From the cell containing the given text, extract its center point as (x, y) coordinate. 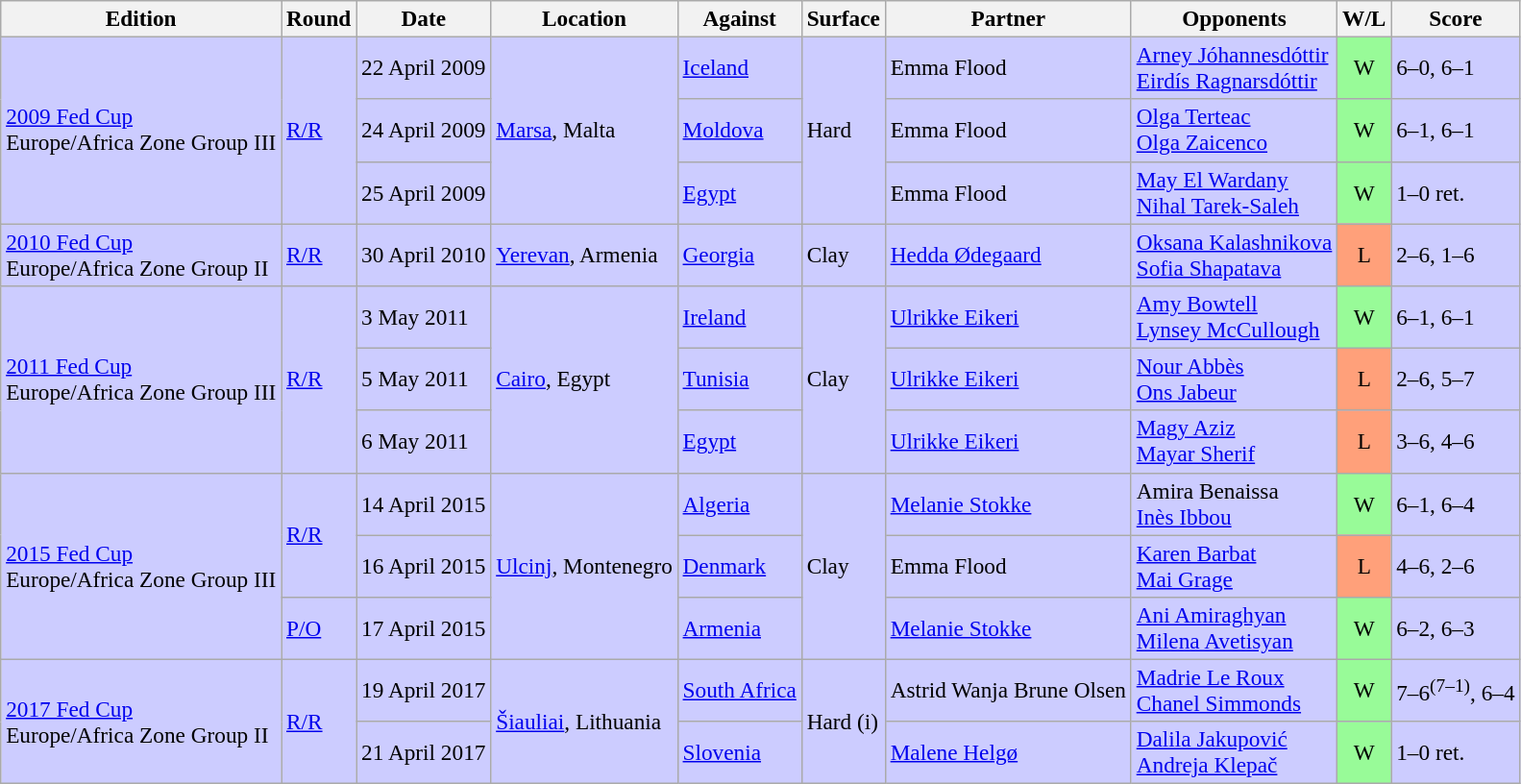
22 April 2009 (424, 67)
3 May 2011 (424, 317)
6–2, 6–3 (1456, 628)
P/O (319, 628)
Georgia (740, 254)
Madrie Le Roux Chanel Simmonds (1234, 690)
2009 Fed Cup Europe/Africa Zone Group III (141, 130)
Denmark (740, 565)
W/L (1364, 18)
Olga Terteac Olga Zaicenco (1234, 131)
Partner (1008, 18)
3–6, 4–6 (1456, 442)
Ulcinj, Montenegro (584, 566)
Ireland (740, 317)
Armenia (740, 628)
Algeria (740, 503)
Dalila Jakupović Andreja Klepač (1234, 753)
17 April 2015 (424, 628)
21 April 2017 (424, 753)
Arney Jóhannesdóttir Eirdís Ragnarsdóttir (1234, 67)
24 April 2009 (424, 131)
Moldova (740, 131)
16 April 2015 (424, 565)
Ani Amiraghyan Milena Avetisyan (1234, 628)
2017 Fed Cup Europe/Africa Zone Group II (141, 722)
Date (424, 18)
Round (319, 18)
Yerevan, Armenia (584, 254)
Hedda Ødegaard (1008, 254)
Iceland (740, 67)
Against (740, 18)
25 April 2009 (424, 192)
14 April 2015 (424, 503)
Surface (844, 18)
Edition (141, 18)
6–1, 6–4 (1456, 503)
Cairo, Egypt (584, 379)
2010 Fed Cup Europe/Africa Zone Group II (141, 254)
19 April 2017 (424, 690)
Score (1456, 18)
Marsa, Malta (584, 130)
2015 Fed Cup Europe/Africa Zone Group III (141, 566)
4–6, 2–6 (1456, 565)
Malene Helgø (1008, 753)
6–0, 6–1 (1456, 67)
Tunisia (740, 379)
Astrid Wanja Brune Olsen (1008, 690)
Šiauliai, Lithuania (584, 722)
May El Wardany Nihal Tarek-Saleh (1234, 192)
Location (584, 18)
5 May 2011 (424, 379)
South Africa (740, 690)
30 April 2010 (424, 254)
6 May 2011 (424, 442)
2–6, 1–6 (1456, 254)
Hard (844, 130)
2011 Fed Cup Europe/Africa Zone Group III (141, 379)
Karen Barbat Mai Grage (1234, 565)
7–6(7–1), 6–4 (1456, 690)
Opponents (1234, 18)
2–6, 5–7 (1456, 379)
Slovenia (740, 753)
Hard (i) (844, 722)
Amira Benaissa Inès Ibbou (1234, 503)
Magy Aziz Mayar Sherif (1234, 442)
Nour Abbès Ons Jabeur (1234, 379)
Oksana Kalashnikova Sofia Shapatava (1234, 254)
Amy Bowtell Lynsey McCullough (1234, 317)
